Detect which cell encompasses the target text, then output its [x, y] center coordinate. 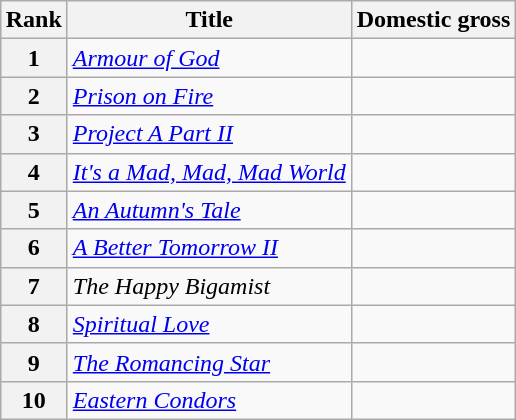
It's a Mad, Mad, Mad World [209, 172]
3 [34, 134]
1 [34, 58]
Rank [34, 20]
6 [34, 248]
Title [209, 20]
The Happy Bigamist [209, 286]
Prison on Fire [209, 96]
9 [34, 362]
Domestic gross [434, 20]
Armour of God [209, 58]
Project A Part II [209, 134]
An Autumn's Tale [209, 210]
7 [34, 286]
10 [34, 400]
A Better Tomorrow II [209, 248]
4 [34, 172]
2 [34, 96]
Spiritual Love [209, 324]
Eastern Condors [209, 400]
The Romancing Star [209, 362]
5 [34, 210]
8 [34, 324]
